Scan for the cell matching the given text and deliver its [X, Y] coordinate at center. 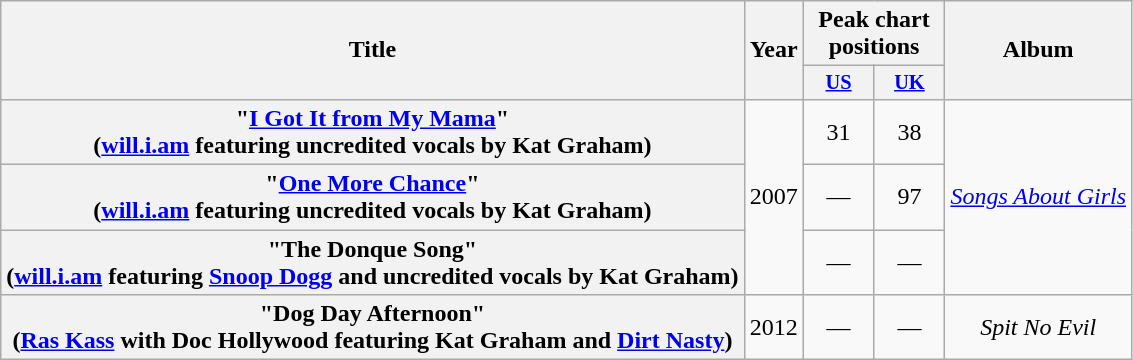
Peak chart positions [874, 34]
"One More Chance"(will.i.am featuring uncredited vocals by Kat Graham) [372, 198]
31 [838, 132]
2012 [774, 328]
2007 [774, 196]
97 [910, 198]
38 [910, 132]
Title [372, 50]
Year [774, 50]
"The Donque Song"(will.i.am featuring Snoop Dogg and uncredited vocals by Kat Graham) [372, 262]
"I Got It from My Mama"(will.i.am featuring uncredited vocals by Kat Graham) [372, 132]
US [838, 83]
Album [1038, 50]
Songs About Girls [1038, 196]
"Dog Day Afternoon"(Ras Kass with Doc Hollywood featuring Kat Graham and Dirt Nasty) [372, 328]
UK [910, 83]
Spit No Evil [1038, 328]
